For the text-containing cell, return its midpoint in [x, y] coordinate format. 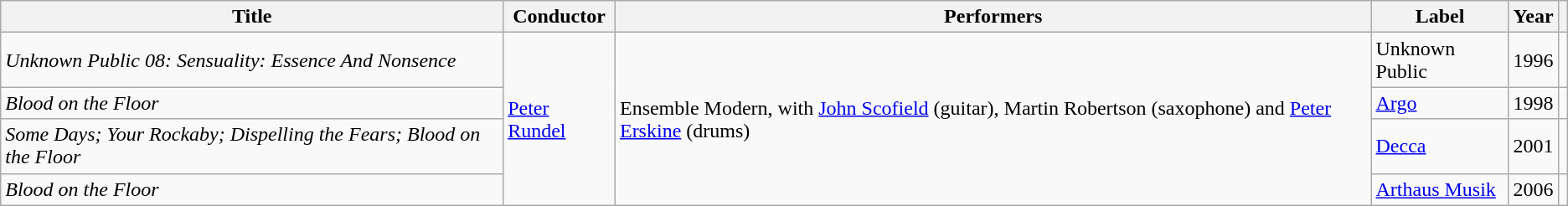
Peter Rundel [560, 119]
2001 [1533, 146]
Label [1440, 17]
Some Days; Your Rockaby; Dispelling the Fears; Blood on the Floor [252, 146]
Performers [993, 17]
Year [1533, 17]
Ensemble Modern, with John Scofield (guitar), Martin Robertson (saxophone) and Peter Erskine (drums) [993, 119]
2006 [1533, 189]
1998 [1533, 103]
1996 [1533, 60]
Unknown Public [1440, 60]
Unknown Public 08: Sensuality: Essence And Nonsence [252, 60]
Decca [1440, 146]
Argo [1440, 103]
Title [252, 17]
Conductor [560, 17]
Arthaus Musik [1440, 189]
